From the cell containing the given text, extract its center point as (X, Y) coordinate. 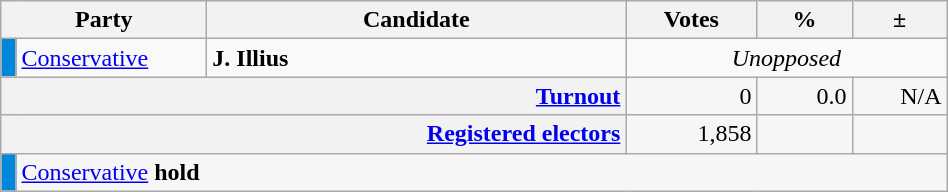
Conservative hold (482, 172)
1,858 (692, 134)
Registered electors (314, 134)
J. Illius (416, 58)
Unopposed (786, 58)
% (804, 20)
Candidate (416, 20)
Party (104, 20)
0 (692, 96)
Conservative (112, 58)
N/A (900, 96)
0.0 (804, 96)
Turnout (314, 96)
± (900, 20)
Votes (692, 20)
